Identify which cell holds the provided text, then report its [X, Y] central coordinate. 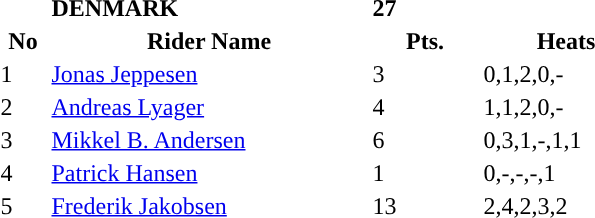
Rider Name [209, 41]
Andreas Lyager [209, 107]
Mikkel B. Andersen [209, 140]
1 [425, 173]
4 [425, 107]
Jonas Jeppesen [209, 74]
Patrick Hansen [209, 173]
Pts. [425, 41]
6 [425, 140]
3 [425, 74]
